Identify which cell holds the provided text, then report its (X, Y) central coordinate. 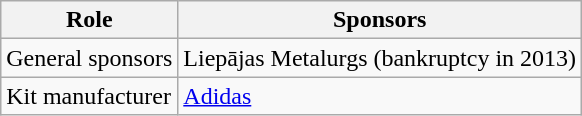
Role (90, 20)
Adidas (380, 96)
Kit manufacturer (90, 96)
Liepājas Metalurgs (bankruptcy in 2013) (380, 58)
Sponsors (380, 20)
General sponsors (90, 58)
